Pinpoint the cell where the given text exists, returning its [x, y] midpoint coordinate. 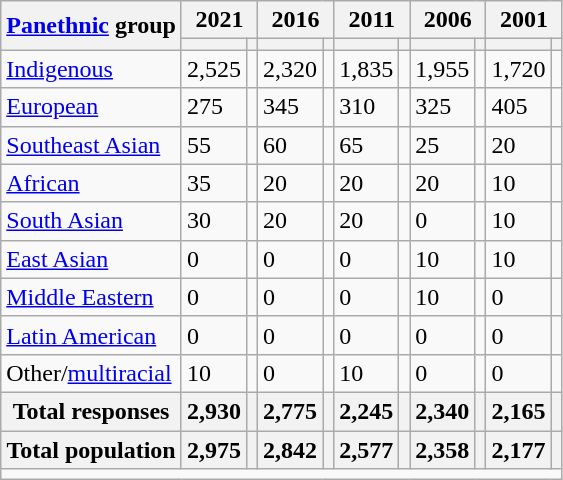
2,245 [366, 411]
1,955 [442, 69]
1,720 [518, 69]
2,577 [366, 449]
2,930 [214, 411]
2021 [219, 20]
2,975 [214, 449]
2016 [296, 20]
2,320 [290, 69]
Latin American [92, 335]
Indigenous [92, 69]
European [92, 107]
Other/multiracial [92, 373]
Total population [92, 449]
2011 [372, 20]
2,525 [214, 69]
African [92, 183]
2001 [524, 20]
325 [442, 107]
275 [214, 107]
25 [442, 145]
2,177 [518, 449]
Panethnic group [92, 26]
345 [290, 107]
310 [366, 107]
405 [518, 107]
1,835 [366, 69]
Total responses [92, 411]
East Asian [92, 259]
2006 [448, 20]
2,842 [290, 449]
2,775 [290, 411]
65 [366, 145]
2,165 [518, 411]
60 [290, 145]
55 [214, 145]
2,358 [442, 449]
35 [214, 183]
South Asian [92, 221]
Middle Eastern [92, 297]
Southeast Asian [92, 145]
2,340 [442, 411]
30 [214, 221]
